Extract the (X, Y) coordinate from the center of the cell holding the provided text.  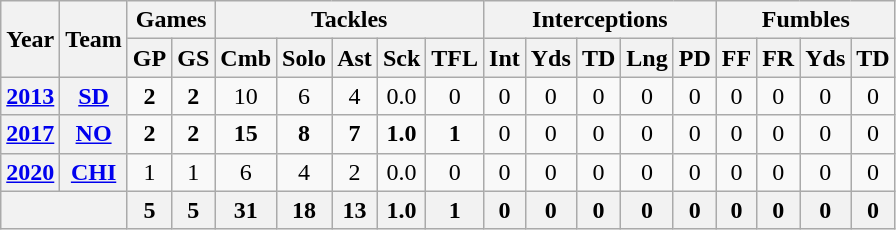
TFL (455, 58)
2017 (30, 134)
2013 (30, 96)
Interceptions (600, 20)
FF (736, 58)
GP (149, 58)
7 (355, 134)
Int (505, 58)
Games (170, 20)
PD (694, 58)
Cmb (246, 58)
2020 (30, 172)
Solo (304, 58)
SD (94, 96)
FR (778, 58)
15 (246, 134)
31 (246, 210)
CHI (94, 172)
Ast (355, 58)
GS (194, 58)
Fumbles (806, 20)
8 (304, 134)
Tackles (350, 20)
Lng (647, 58)
18 (304, 210)
Year (30, 39)
10 (246, 96)
NO (94, 134)
13 (355, 210)
Sck (401, 58)
Team (94, 39)
